Determine the [x, y] coordinate at the center of the cell enclosing the given text.  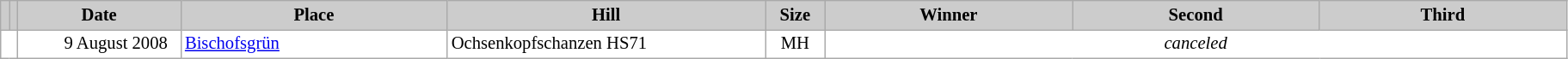
MH [796, 44]
Winner [948, 15]
Third [1443, 15]
Hill [606, 15]
Size [796, 15]
9 August 2008 [99, 44]
Date [99, 15]
Second [1196, 15]
Place [314, 15]
Bischofsgrün [314, 44]
canceled [1196, 44]
Ochsenkopfschanzen HS71 [606, 44]
